Return [X, Y] of the center of cell containing provided text 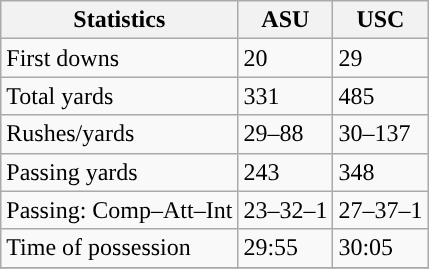
29:55 [286, 248]
20 [286, 58]
243 [286, 172]
23–32–1 [286, 210]
First downs [120, 58]
331 [286, 96]
29 [380, 58]
Time of possession [120, 248]
ASU [286, 20]
Rushes/yards [120, 134]
USC [380, 20]
485 [380, 96]
27–37–1 [380, 210]
Passing yards [120, 172]
30:05 [380, 248]
29–88 [286, 134]
Statistics [120, 20]
Total yards [120, 96]
30–137 [380, 134]
348 [380, 172]
Passing: Comp–Att–Int [120, 210]
